Detect which cell encompasses the target text, then output its (X, Y) center coordinate. 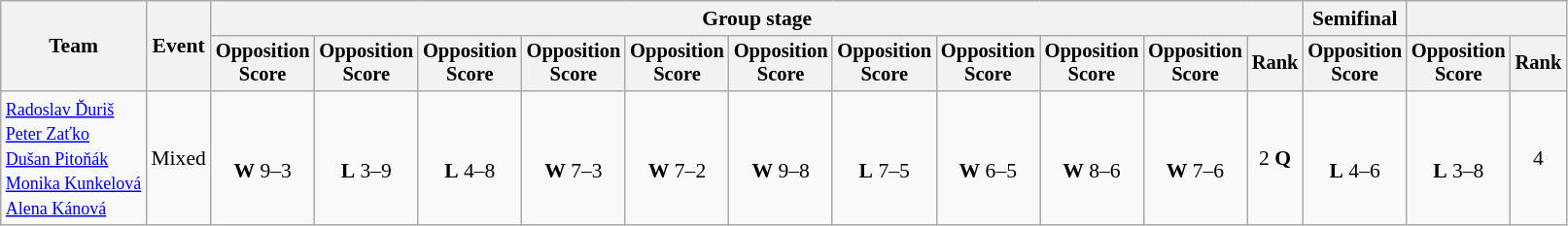
W 8–6 (1093, 158)
L 3–8 (1458, 158)
L 7–5 (885, 158)
2 Q (1275, 158)
L 3–9 (366, 158)
W 9–3 (262, 158)
4 (1539, 158)
Mixed (178, 158)
W 7–6 (1196, 158)
W 9–8 (782, 158)
L 4–8 (470, 158)
W 7–2 (677, 158)
W 6–5 (988, 158)
Event (178, 47)
Semifinal (1355, 18)
W 7–3 (574, 158)
Team (74, 47)
L 4–6 (1355, 158)
Radoslav ĎurišPeter ZaťkoDušan PitoňákMonika KunkelováAlena Kánová (74, 158)
Group stage (757, 18)
